Search for the cell housing the specified text and yield its (x, y) center coordinate. 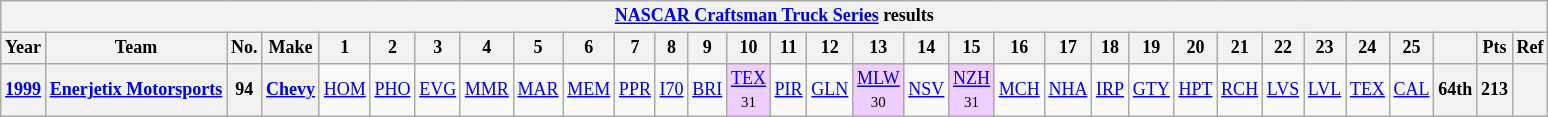
CAL (1412, 90)
16 (1019, 48)
NSV (926, 90)
19 (1151, 48)
22 (1282, 48)
TEX (1368, 90)
Team (136, 48)
MEM (589, 90)
1 (344, 48)
94 (244, 90)
MMR (486, 90)
EVG (438, 90)
4 (486, 48)
PIR (788, 90)
2 (392, 48)
3 (438, 48)
GLN (830, 90)
18 (1110, 48)
BRI (708, 90)
LVS (1282, 90)
Make (291, 48)
MCH (1019, 90)
LVL (1325, 90)
NZH31 (972, 90)
NHA (1068, 90)
PHO (392, 90)
Pts (1495, 48)
24 (1368, 48)
I70 (672, 90)
HPT (1196, 90)
Year (24, 48)
64th (1456, 90)
Enerjetix Motorsports (136, 90)
RCH (1240, 90)
213 (1495, 90)
20 (1196, 48)
9 (708, 48)
PPR (636, 90)
TEX31 (749, 90)
6 (589, 48)
NASCAR Craftsman Truck Series results (774, 16)
HOM (344, 90)
15 (972, 48)
5 (538, 48)
11 (788, 48)
10 (749, 48)
23 (1325, 48)
MLW30 (878, 90)
25 (1412, 48)
21 (1240, 48)
17 (1068, 48)
1999 (24, 90)
Ref (1530, 48)
12 (830, 48)
No. (244, 48)
GTY (1151, 90)
Chevy (291, 90)
14 (926, 48)
8 (672, 48)
7 (636, 48)
IRP (1110, 90)
13 (878, 48)
MAR (538, 90)
